Pinpoint the cell where the given text exists, returning its [X, Y] midpoint coordinate. 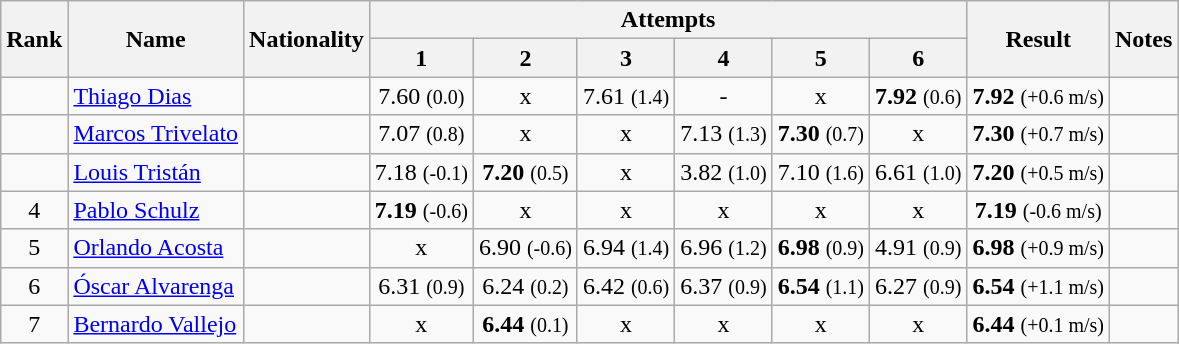
6.96 (1.2) [724, 248]
6.44 (0.1) [525, 324]
3.82 (1.0) [724, 172]
6.27 (0.9) [918, 286]
2 [525, 58]
7.20 (0.5) [525, 172]
6.54 (1.1) [820, 286]
7.30 (0.7) [820, 134]
6.98 (0.9) [820, 248]
7.19 (-0.6) [421, 210]
7.61 (1.4) [626, 96]
6.94 (1.4) [626, 248]
6.44 (+0.1 m/s) [1038, 324]
Óscar Alvarenga [156, 286]
- [724, 96]
7.10 (1.6) [820, 172]
7.92 (+0.6 m/s) [1038, 96]
6.24 (0.2) [525, 286]
Attempts [668, 20]
Bernardo Vallejo [156, 324]
3 [626, 58]
4.91 (0.9) [918, 248]
Result [1038, 39]
7.20 (+0.5 m/s) [1038, 172]
6.90 (-0.6) [525, 248]
7.19 (-0.6 m/s) [1038, 210]
6.37 (0.9) [724, 286]
7.07 (0.8) [421, 134]
7.60 (0.0) [421, 96]
Name [156, 39]
6.42 (0.6) [626, 286]
Notes [1143, 39]
7.13 (1.3) [724, 134]
Nationality [307, 39]
7.18 (-0.1) [421, 172]
6.61 (1.0) [918, 172]
Orlando Acosta [156, 248]
Pablo Schulz [156, 210]
6.54 (+1.1 m/s) [1038, 286]
Rank [34, 39]
6.31 (0.9) [421, 286]
6.98 (+0.9 m/s) [1038, 248]
Thiago Dias [156, 96]
7.92 (0.6) [918, 96]
Louis Tristán [156, 172]
7 [34, 324]
1 [421, 58]
Marcos Trivelato [156, 134]
7.30 (+0.7 m/s) [1038, 134]
